Return the (x, y) coordinate for the center point of the cell that contains the specified text.  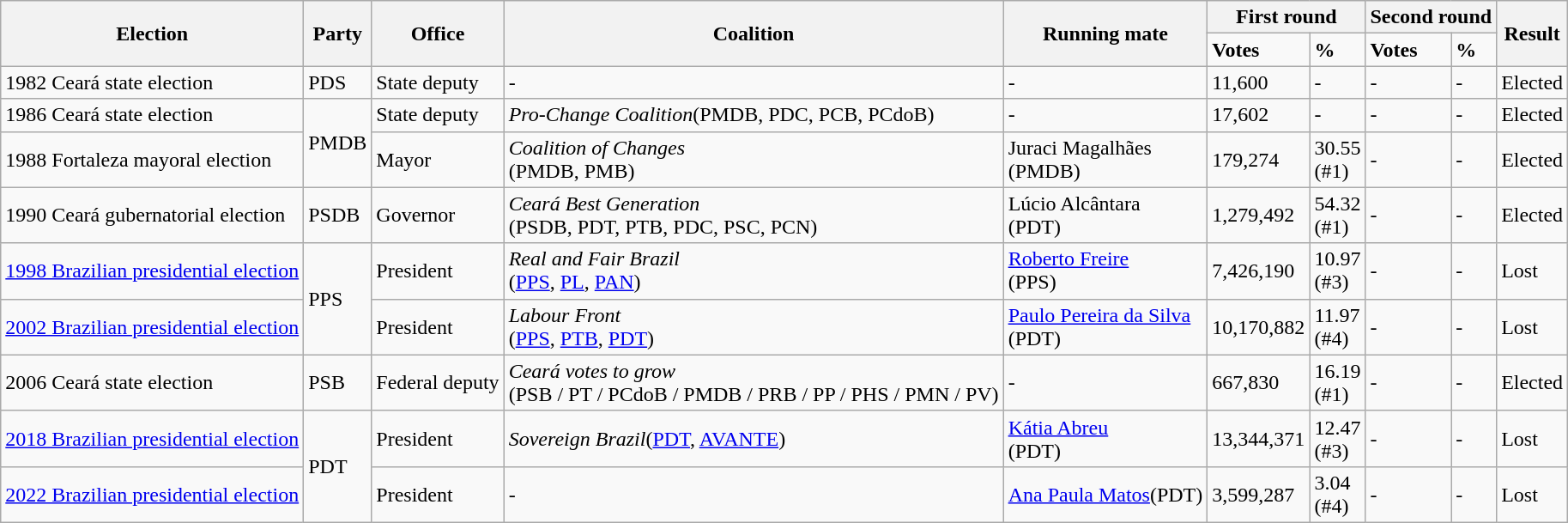
Sovereign Brazil(PDT, AVANTE) (754, 438)
PMDB (338, 143)
Result (1533, 33)
Pro-Change Coalition(PMDB, PDC, PCB, PCdoB) (754, 115)
667,830 (1258, 383)
11.97(#4) (1337, 326)
Federal deputy (438, 383)
12.47(#3) (1337, 438)
Juraci Magalhães(PMDB) (1105, 160)
1988 Fortaleza mayoral election (153, 160)
Ana Paula Matos(PDT) (1105, 495)
1986 Ceará state election (153, 115)
PSB (338, 383)
10,170,882 (1258, 326)
1,279,492 (1258, 215)
Election (153, 33)
3.04(#4) (1337, 495)
2002 Brazilian presidential election (153, 326)
30.55(#1) (1337, 160)
Real and Fair Brazil(PPS, PL, PAN) (754, 271)
3,599,287 (1258, 495)
Coalition (754, 33)
PDT (338, 466)
Roberto Freire(PPS) (1105, 271)
179,274 (1258, 160)
Running mate (1105, 33)
Lúcio Alcântara(PDT) (1105, 215)
Labour Front(PPS, PTB, PDT) (754, 326)
17,602 (1258, 115)
PPS (338, 299)
16.19(#1) (1337, 383)
Office (438, 33)
Ceará votes to grow(PSB / PT / PCdoB / PMDB / PRB / PP / PHS / PMN / PV) (754, 383)
7,426,190 (1258, 271)
Paulo Pereira da Silva(PDT) (1105, 326)
1998 Brazilian presidential election (153, 271)
Party (338, 33)
Second round (1432, 17)
1990 Ceará gubernatorial election (153, 215)
11,600 (1258, 82)
PDS (338, 82)
Ceará Best Generation(PSDB, PDT, PTB, PDC, PSC, PCN) (754, 215)
Mayor (438, 160)
First round (1286, 17)
Governor (438, 215)
13,344,371 (1258, 438)
54.32(#1) (1337, 215)
2022 Brazilian presidential election (153, 495)
Coalition of Changes(PMDB, PMB) (754, 160)
10.97(#3) (1337, 271)
Kátia Abreu(PDT) (1105, 438)
1982 Ceará state election (153, 82)
PSDB (338, 215)
2018 Brazilian presidential election (153, 438)
2006 Ceará state election (153, 383)
